Search for the cell housing the specified text and yield its (X, Y) center coordinate. 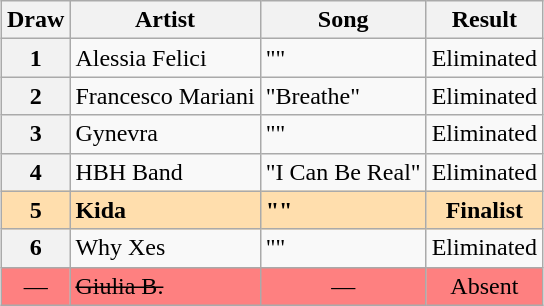
Draw (35, 20)
Francesco Mariani (165, 96)
HBH Band (165, 172)
Kida (165, 210)
Artist (165, 20)
Song (343, 20)
"Breathe" (343, 96)
Giulia B. (165, 286)
5 (35, 210)
Gynevra (165, 134)
"I Can Be Real" (343, 172)
2 (35, 96)
1 (35, 58)
4 (35, 172)
Alessia Felici (165, 58)
Why Xes (165, 248)
Finalist (484, 210)
3 (35, 134)
6 (35, 248)
Result (484, 20)
Absent (484, 286)
